Locate the cell with the specified text and output its (X, Y) center coordinate. 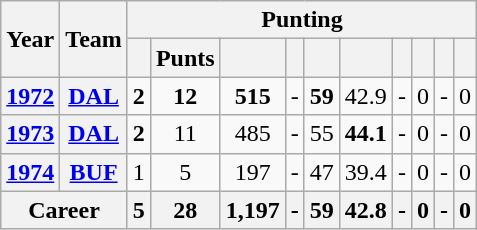
Punting (302, 20)
55 (322, 134)
42.8 (366, 210)
39.4 (366, 172)
47 (322, 172)
12 (185, 96)
Year (30, 39)
Punts (185, 58)
11 (185, 134)
1973 (30, 134)
44.1 (366, 134)
515 (252, 96)
42.9 (366, 96)
28 (185, 210)
1972 (30, 96)
1 (138, 172)
197 (252, 172)
Team (94, 39)
BUF (94, 172)
1,197 (252, 210)
485 (252, 134)
Career (64, 210)
1974 (30, 172)
